Extract the (X, Y) coordinate from the center of the cell holding the provided text.  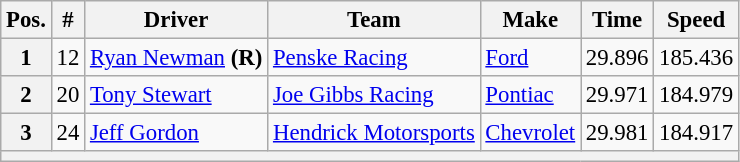
24 (68, 133)
Pontiac (530, 95)
29.971 (616, 95)
20 (68, 95)
Pos. (26, 20)
Penske Racing (374, 58)
12 (68, 58)
Make (530, 20)
184.917 (696, 133)
# (68, 20)
Driver (176, 20)
Ford (530, 58)
29.981 (616, 133)
Chevrolet (530, 133)
Ryan Newman (R) (176, 58)
Time (616, 20)
184.979 (696, 95)
185.436 (696, 58)
Jeff Gordon (176, 133)
2 (26, 95)
Team (374, 20)
Tony Stewart (176, 95)
1 (26, 58)
3 (26, 133)
Speed (696, 20)
Hendrick Motorsports (374, 133)
Joe Gibbs Racing (374, 95)
29.896 (616, 58)
